Search for the cell housing the specified text and yield its (x, y) center coordinate. 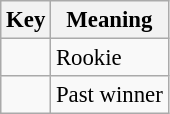
Rookie (110, 58)
Past winner (110, 95)
Meaning (110, 20)
Key (26, 20)
